Search for the cell housing the specified text and yield its [X, Y] center coordinate. 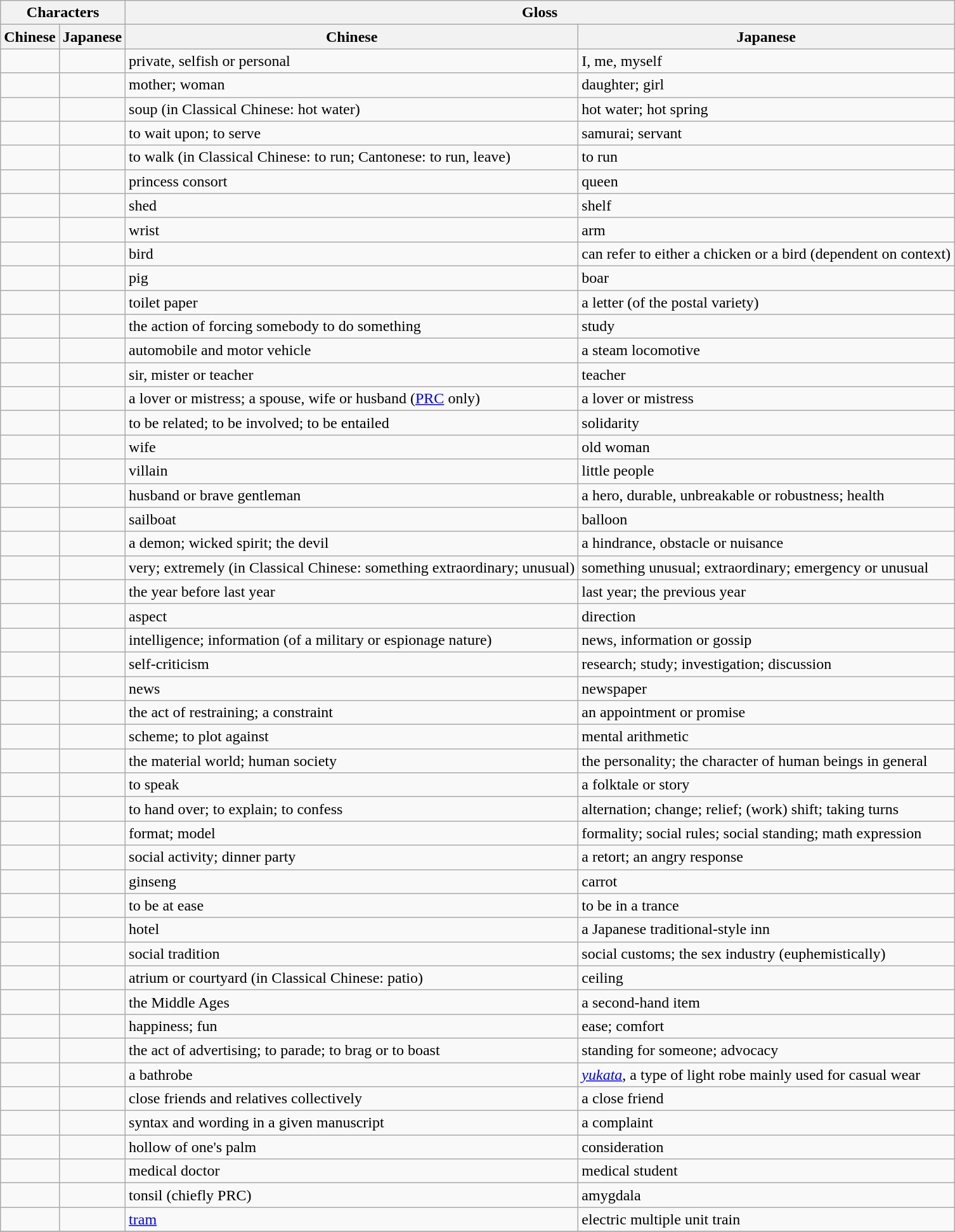
a letter (of the postal variety) [766, 302]
hotel [352, 930]
standing for someone; advocacy [766, 1050]
arm [766, 230]
medical doctor [352, 1171]
a retort; an angry response [766, 857]
newspaper [766, 688]
ease; comfort [766, 1026]
a Japanese traditional-style inn [766, 930]
formality; social rules; social standing; math expression [766, 833]
the action of forcing somebody to do something [352, 327]
social activity; dinner party [352, 857]
a second-hand item [766, 1002]
I, me, myself [766, 61]
close friends and relatives collectively [352, 1099]
medical student [766, 1171]
carrot [766, 881]
a steam locomotive [766, 351]
to be related; to be involved; to be entailed [352, 423]
a hindrance, obstacle or nuisance [766, 543]
tonsil (chiefly PRC) [352, 1195]
old woman [766, 447]
social customs; the sex industry (euphemistically) [766, 954]
the year before last year [352, 592]
alternation; change; relief; (work) shift; taking turns [766, 809]
teacher [766, 375]
self-criticism [352, 664]
happiness; fun [352, 1026]
solidarity [766, 423]
a lover or mistress; a spouse, wife or husband (PRC only) [352, 399]
the act of restraining; a constraint [352, 713]
the material world; human society [352, 761]
to wait upon; to serve [352, 133]
a bathrobe [352, 1075]
atrium or courtyard (in Classical Chinese: patio) [352, 978]
to speak [352, 785]
scheme; to plot against [352, 737]
Gloss [540, 13]
Characters [63, 13]
toilet paper [352, 302]
mental arithmetic [766, 737]
something unusual; extraordinary; emergency or unusual [766, 567]
ginseng [352, 881]
villain [352, 471]
boar [766, 278]
private, selfish or personal [352, 61]
to run [766, 157]
bird [352, 254]
mother; woman [352, 85]
a demon; wicked spirit; the devil [352, 543]
hollow of one's palm [352, 1147]
aspect [352, 616]
hot water; hot spring [766, 109]
very; extremely (in Classical Chinese: something extraordinary; unusual) [352, 567]
consideration [766, 1147]
a close friend [766, 1099]
news [352, 688]
shelf [766, 205]
research; study; investigation; discussion [766, 664]
amygdala [766, 1195]
princess consort [352, 181]
an appointment or promise [766, 713]
intelligence; information (of a military or espionage nature) [352, 640]
to walk (in Classical Chinese: to run; Cantonese: to run, leave) [352, 157]
news, information or gossip [766, 640]
syntax and wording in a given manuscript [352, 1123]
sir, mister or teacher [352, 375]
daughter; girl [766, 85]
ceiling [766, 978]
husband or brave gentleman [352, 495]
yukata, a type of light robe mainly used for casual wear [766, 1075]
to be at ease [352, 905]
a lover or mistress [766, 399]
the act of advertising; to parade; to brag or to boast [352, 1050]
shed [352, 205]
queen [766, 181]
wrist [352, 230]
a folktale or story [766, 785]
pig [352, 278]
wife [352, 447]
tram [352, 1219]
electric multiple unit train [766, 1219]
balloon [766, 519]
little people [766, 471]
a complaint [766, 1123]
the personality; the character of human beings in general [766, 761]
to be in a trance [766, 905]
format; model [352, 833]
soup (in Classical Chinese: hot water) [352, 109]
study [766, 327]
the Middle Ages [352, 1002]
sailboat [352, 519]
can refer to either a chicken or a bird (dependent on context) [766, 254]
samurai; servant [766, 133]
social tradition [352, 954]
a hero, durable, unbreakable or robustness; health [766, 495]
direction [766, 616]
to hand over; to explain; to confess [352, 809]
automobile and motor vehicle [352, 351]
last year; the previous year [766, 592]
